Determine the (x, y) coordinate at the center of the cell enclosing the given text.  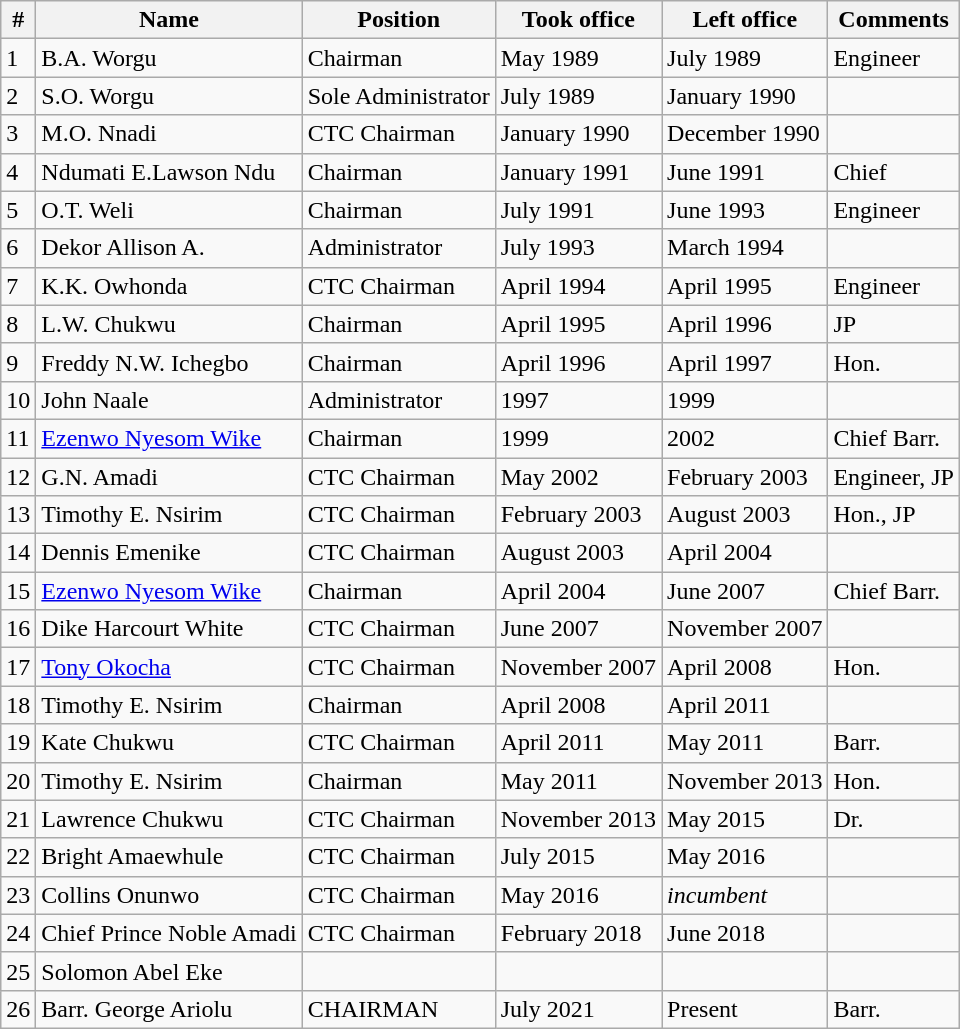
Dr. (894, 819)
Freddy N.W. Ichegbo (169, 362)
14 (18, 553)
Bright Amaewhule (169, 857)
# (18, 20)
G.N. Amadi (169, 477)
June 2018 (745, 933)
Took office (578, 20)
April 1997 (745, 362)
John Naale (169, 400)
Engineer, JP (894, 477)
Collins Onunwo (169, 895)
Kate Chukwu (169, 743)
21 (18, 819)
Comments (894, 20)
M.O. Nnadi (169, 134)
2 (18, 96)
Sole Administrator (398, 96)
incumbent (745, 895)
Position (398, 20)
Barr. George Ariolu (169, 1009)
9 (18, 362)
Present (745, 1009)
Dike Harcourt White (169, 629)
4 (18, 172)
22 (18, 857)
8 (18, 324)
December 1990 (745, 134)
March 1994 (745, 248)
26 (18, 1009)
Chief (894, 172)
O.T. Weli (169, 210)
Name (169, 20)
15 (18, 591)
2002 (745, 438)
Dennis Emenike (169, 553)
1 (18, 58)
1997 (578, 400)
Ndumati E.Lawson Ndu (169, 172)
6 (18, 248)
Hon., JP (894, 515)
June 1991 (745, 172)
10 (18, 400)
July 2021 (578, 1009)
July 2015 (578, 857)
Chief Prince Noble Amadi (169, 933)
June 1993 (745, 210)
25 (18, 971)
January 1991 (578, 172)
Lawrence Chukwu (169, 819)
July 1993 (578, 248)
16 (18, 629)
April 1994 (578, 286)
5 (18, 210)
May 2015 (745, 819)
24 (18, 933)
CHAIRMAN (398, 1009)
February 2018 (578, 933)
23 (18, 895)
May 2002 (578, 477)
19 (18, 743)
Left office (745, 20)
July 1991 (578, 210)
17 (18, 667)
20 (18, 781)
JP (894, 324)
3 (18, 134)
B.A. Worgu (169, 58)
Tony Okocha (169, 667)
7 (18, 286)
18 (18, 705)
K.K. Owhonda (169, 286)
S.O. Worgu (169, 96)
L.W. Chukwu (169, 324)
13 (18, 515)
12 (18, 477)
11 (18, 438)
Dekor Allison A. (169, 248)
May 1989 (578, 58)
Solomon Abel Eke (169, 971)
